Output the [x, y] coordinate of the center of the cell containing the given text.  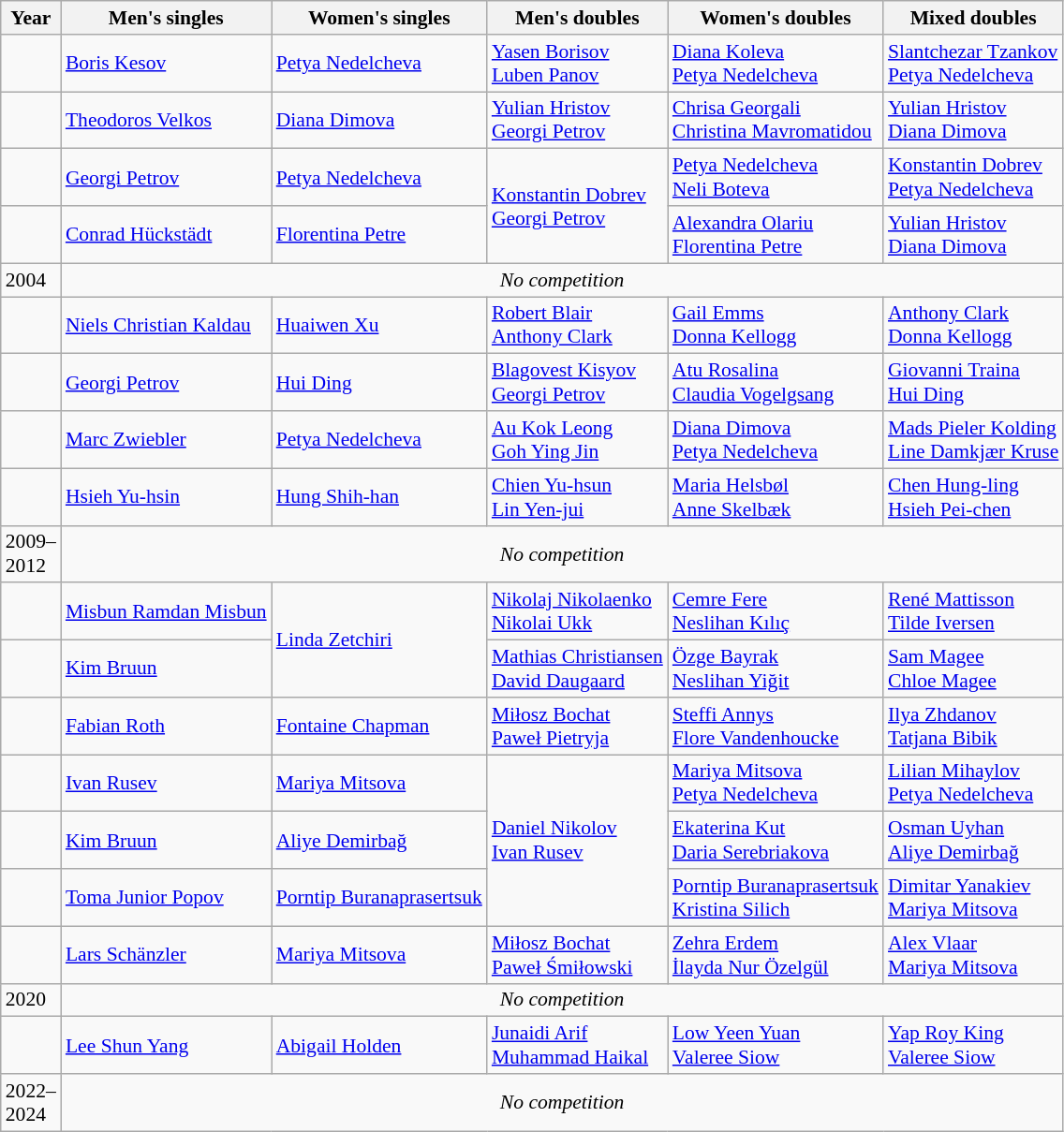
Petya Nedelcheva Neli Boteva [776, 178]
Dimitar Yanakiev Mariya Mitsova [973, 897]
Theodoros Velkos [167, 120]
Conrad Hückstädt [167, 234]
2020 [31, 1000]
Gail Emms Donna Kellogg [776, 326]
Diana Dimova [379, 120]
Miłosz Bochat Paweł Śmiłowski [577, 955]
Mixed doubles [973, 18]
Men's doubles [577, 18]
Niels Christian Kaldau [167, 326]
Mathias Christiansen David Daugaard [577, 669]
Porntip Buranaprasertsuk Kristina Silich [776, 897]
Giovanni Traina Hui Ding [973, 382]
2022–2024 [31, 1103]
Fabian Roth [167, 727]
Lilian Mihaylov Petya Nedelcheva [973, 783]
Florentina Petre [379, 234]
Fontaine Chapman [379, 727]
Alex Vlaar Mariya Mitsova [973, 955]
Yasen Borisov Luben Panov [577, 64]
Diana Dimova Petya Nedelcheva [776, 440]
Aliye Demirbağ [379, 841]
Atu Rosalina Claudia Vogelgsang [776, 382]
Boris Kesov [167, 64]
Men's singles [167, 18]
Miłosz Bochat Paweł Pietryja [577, 727]
Lars Schänzler [167, 955]
Robert Blair Anthony Clark [577, 326]
Osman Uyhan Aliye Demirbağ [973, 841]
Junaidi Arif Muhammad Haikal [577, 1045]
Cemre Fere Neslihan Kılıç [776, 612]
Year [31, 18]
Alexandra Olariu Florentina Petre [776, 234]
Steffi Annys Flore Vandenhoucke [776, 727]
Slantchezar Tzankov Petya Nedelcheva [973, 64]
2009–2012 [31, 554]
Konstantin Dobrev Georgi Petrov [577, 206]
2004 [31, 280]
Anthony Clark Donna Kellogg [973, 326]
Yap Roy King Valeree Siow [973, 1045]
René Mattisson Tilde Iversen [973, 612]
Daniel Nikolov Ivan Rusev [577, 841]
Sam Magee Chloe Magee [973, 669]
Linda Zetchiri [379, 640]
Zehra Erdem İlayda Nur Özelgül [776, 955]
Low Yeen Yuan Valeree Siow [776, 1045]
Huaiwen Xu [379, 326]
Chrisa Georgali Christina Mavromatidou [776, 120]
Konstantin Dobrev Petya Nedelcheva [973, 178]
Women's singles [379, 18]
Lee Shun Yang [167, 1045]
Yulian Hristov Georgi Petrov [577, 120]
Misbun Ramdan Misbun [167, 612]
Diana Koleva Petya Nedelcheva [776, 64]
Women's doubles [776, 18]
Toma Junior Popov [167, 897]
Chien Yu-hsun Lin Yen-jui [577, 496]
Ivan Rusev [167, 783]
Maria Helsbøl Anne Skelbæk [776, 496]
Blagovest Kisyov Georgi Petrov [577, 382]
Özge Bayrak Neslihan Yiğit [776, 669]
Mariya Mitsova Petya Nedelcheva [776, 783]
Porntip Buranaprasertsuk [379, 897]
Ekaterina Kut Daria Serebriakova [776, 841]
Chen Hung-ling Hsieh Pei-chen [973, 496]
Hung Shih-han [379, 496]
Nikolaj Nikolaenko Nikolai Ukk [577, 612]
Ilya Zhdanov Tatjana Bibik [973, 727]
Hsieh Yu-hsin [167, 496]
Au Kok Leong Goh Ying Jin [577, 440]
Mads Pieler Kolding Line Damkjær Kruse [973, 440]
Abigail Holden [379, 1045]
Marc Zwiebler [167, 440]
Hui Ding [379, 382]
